Pinpoint the cell where the given text exists, returning its [x, y] midpoint coordinate. 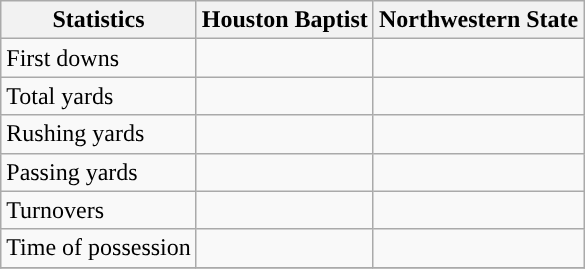
First downs [99, 58]
Houston Baptist [284, 20]
Total yards [99, 96]
Statistics [99, 20]
Turnovers [99, 210]
Time of possession [99, 248]
Northwestern State [478, 20]
Passing yards [99, 172]
Rushing yards [99, 134]
